Return (X, Y) of the center of cell containing provided text 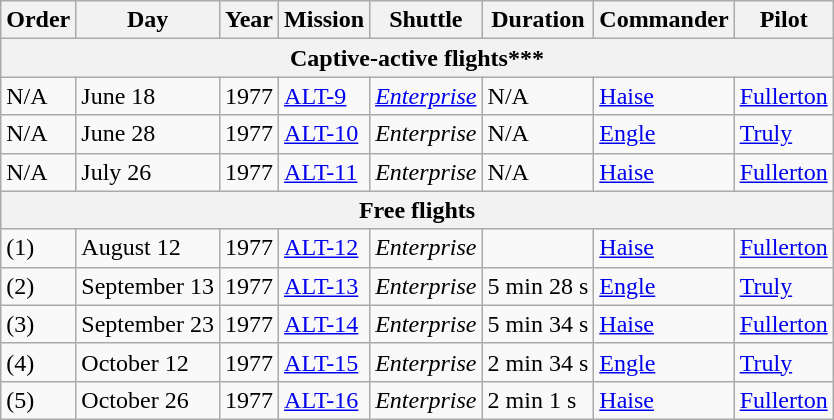
October 12 (148, 362)
(3) (38, 324)
Day (148, 20)
2 min 1 s (538, 400)
ALT-9 (324, 96)
October 26 (148, 400)
Captive-active flights*** (417, 58)
June 18 (148, 96)
ALT-13 (324, 286)
2 min 34 s (538, 362)
(1) (38, 248)
August 12 (148, 248)
Free flights (417, 210)
July 26 (148, 172)
Year (248, 20)
5 min 28 s (538, 286)
ALT-14 (324, 324)
ALT-16 (324, 400)
Pilot (784, 20)
Shuttle (426, 20)
ALT-11 (324, 172)
ALT-15 (324, 362)
(2) (38, 286)
(4) (38, 362)
Mission (324, 20)
ALT-10 (324, 134)
5 min 34 s (538, 324)
ALT-12 (324, 248)
Duration (538, 20)
June 28 (148, 134)
(5) (38, 400)
September 13 (148, 286)
Order (38, 20)
Commander (664, 20)
September 23 (148, 324)
